Find where the given text appears and provide that cell's center as [X, Y] coordinate. 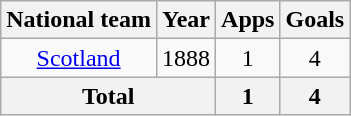
1888 [186, 58]
Scotland [79, 58]
National team [79, 20]
Apps [248, 20]
Total [108, 96]
Year [186, 20]
Goals [315, 20]
